Return the (x, y) coordinate for the center point of the cell that contains the specified text.  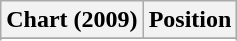
Chart (2009) (72, 20)
Position (190, 20)
